Extract the [x, y] coordinate from the center of the cell holding the provided text.  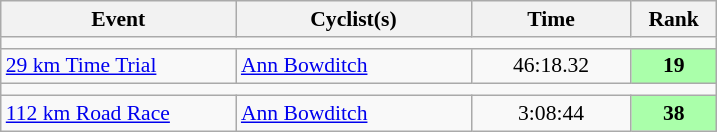
Rank [674, 19]
Time [551, 19]
112 km Road Race [118, 114]
19 [674, 66]
38 [674, 114]
29 km Time Trial [118, 66]
Cyclist(s) [354, 19]
Event [118, 19]
3:08:44 [551, 114]
46:18.32 [551, 66]
